Capture the cell that displays the provided text and extract its [X, Y] central coordinate. 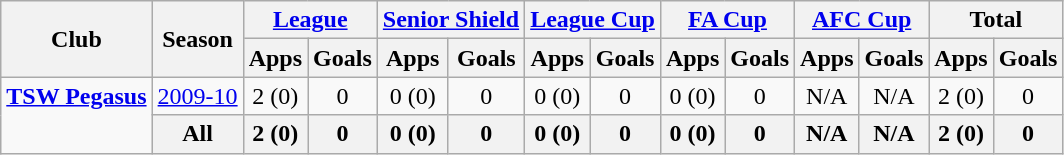
League [310, 20]
League Cup [593, 20]
Club [76, 39]
Senior Shield [450, 20]
FA Cup [727, 20]
Total [996, 20]
AFC Cup [862, 20]
TSW Pegasus [76, 115]
All [198, 134]
Season [198, 39]
2009-10 [198, 96]
